From the cell containing the given text, extract its center point as [x, y] coordinate. 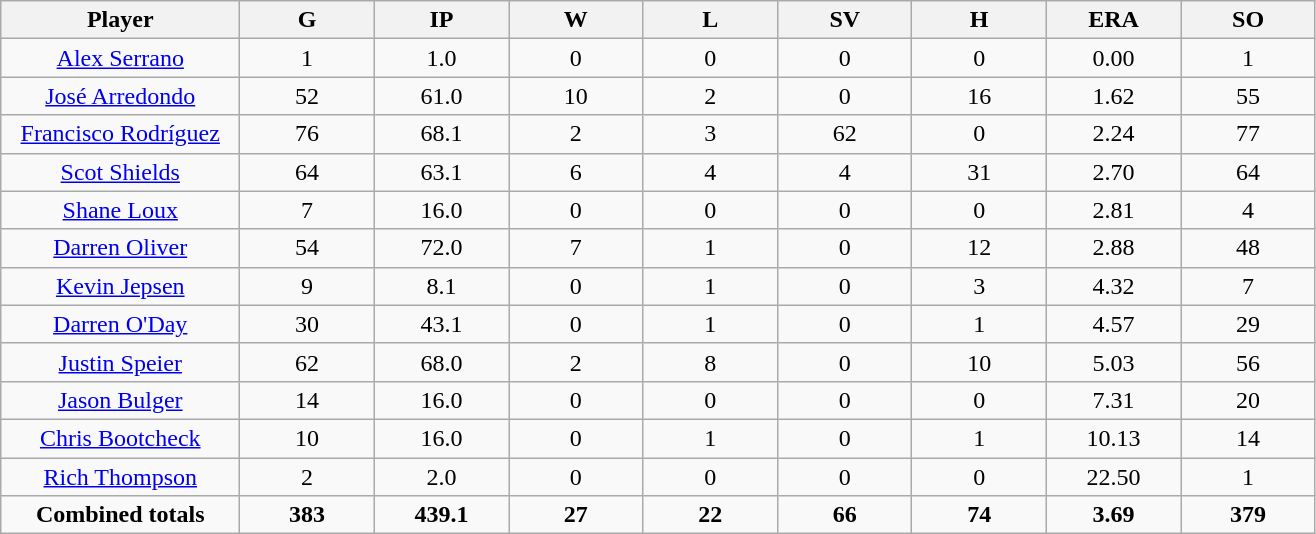
22 [710, 515]
52 [307, 96]
76 [307, 134]
16 [979, 96]
7.31 [1113, 400]
Combined totals [120, 515]
74 [979, 515]
55 [1248, 96]
12 [979, 248]
22.50 [1113, 477]
9 [307, 286]
W [576, 20]
439.1 [441, 515]
Justin Speier [120, 362]
383 [307, 515]
Shane Loux [120, 210]
43.1 [441, 324]
G [307, 20]
379 [1248, 515]
Chris Bootcheck [120, 438]
SV [845, 20]
Francisco Rodríguez [120, 134]
72.0 [441, 248]
2.24 [1113, 134]
SO [1248, 20]
68.0 [441, 362]
Jason Bulger [120, 400]
IP [441, 20]
20 [1248, 400]
54 [307, 248]
Player [120, 20]
Scot Shields [120, 172]
H [979, 20]
56 [1248, 362]
6 [576, 172]
2.81 [1113, 210]
ERA [1113, 20]
31 [979, 172]
0.00 [1113, 58]
77 [1248, 134]
8.1 [441, 286]
Darren Oliver [120, 248]
61.0 [441, 96]
Kevin Jepsen [120, 286]
Alex Serrano [120, 58]
5.03 [1113, 362]
68.1 [441, 134]
1.62 [1113, 96]
63.1 [441, 172]
José Arredondo [120, 96]
3.69 [1113, 515]
66 [845, 515]
1.0 [441, 58]
Darren O'Day [120, 324]
Rich Thompson [120, 477]
2.88 [1113, 248]
30 [307, 324]
29 [1248, 324]
27 [576, 515]
4.32 [1113, 286]
4.57 [1113, 324]
10.13 [1113, 438]
L [710, 20]
2.70 [1113, 172]
2.0 [441, 477]
48 [1248, 248]
8 [710, 362]
